Extract the [x, y] coordinate from the center of the cell holding the provided text.  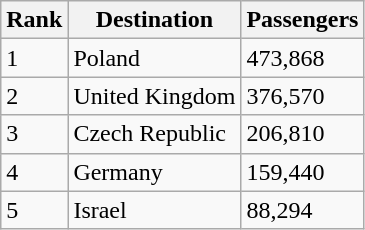
Rank [34, 20]
3 [34, 134]
2 [34, 96]
206,810 [302, 134]
United Kingdom [154, 96]
159,440 [302, 172]
5 [34, 210]
376,570 [302, 96]
Destination [154, 20]
Germany [154, 172]
473,868 [302, 58]
Passengers [302, 20]
Czech Republic [154, 134]
88,294 [302, 210]
4 [34, 172]
1 [34, 58]
Poland [154, 58]
Israel [154, 210]
